Provide the [X, Y] coordinate of the cell's center where the given text is located.  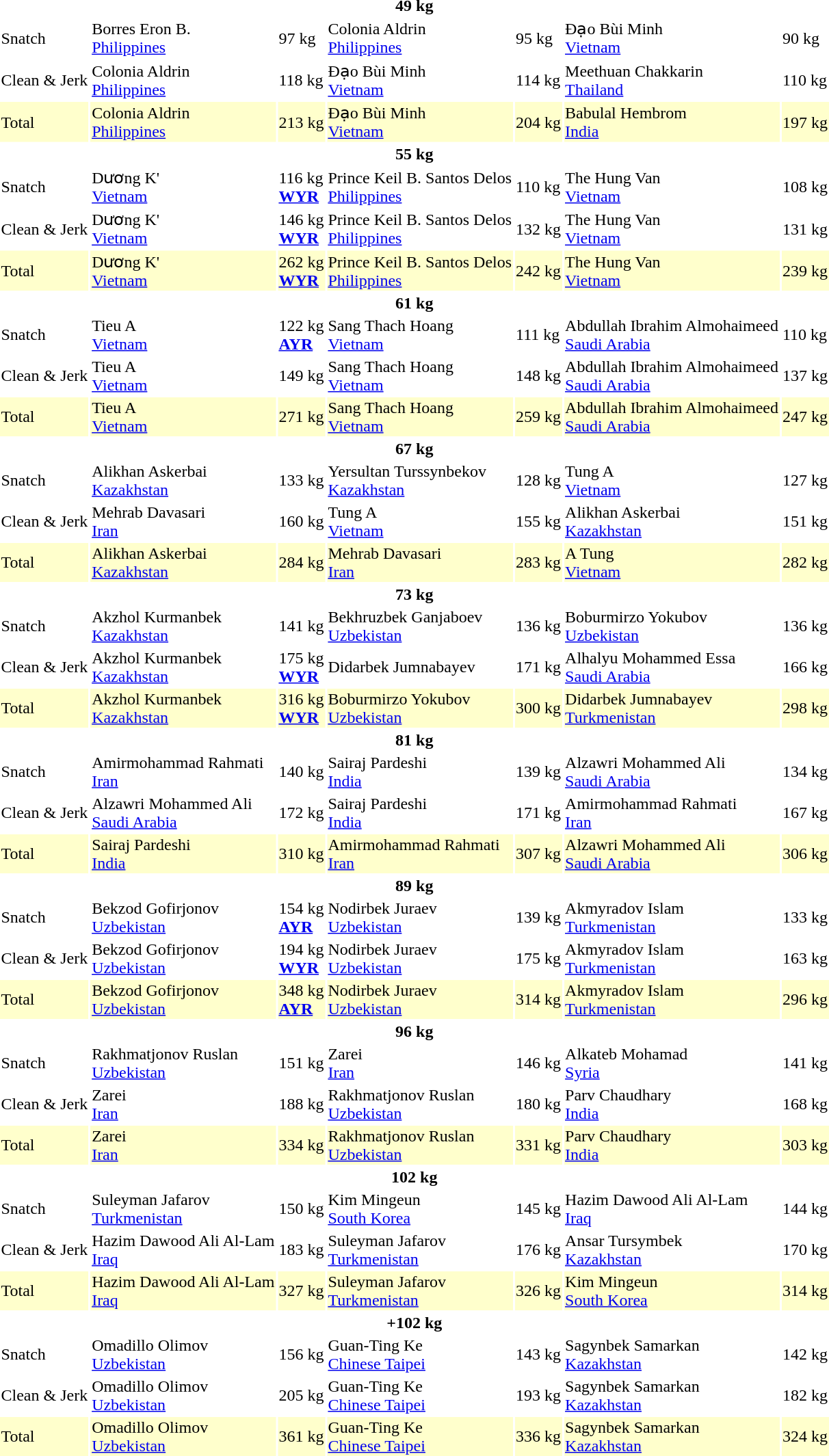
137 kg [804, 376]
127 kg [804, 480]
131 kg [804, 228]
146 kg [539, 1063]
61 kg [414, 303]
197 kg [804, 122]
81 kg [414, 740]
176 kg [539, 1250]
247 kg [804, 417]
300 kg [539, 709]
296 kg [804, 1000]
+102 kg [414, 1323]
146 kg WYR [301, 228]
166 kg [804, 667]
132 kg [539, 228]
89 kg [414, 886]
128 kg [539, 480]
111 kg [539, 335]
334 kg [301, 1145]
194 kg WYR [301, 959]
102 kg [414, 1177]
154 kg AYR [301, 918]
Alkateb Mohamad Syria [672, 1063]
213 kg [301, 122]
282 kg [804, 562]
188 kg [301, 1104]
175 kg [539, 959]
95 kg [539, 38]
271 kg [301, 417]
298 kg [804, 709]
55 kg [414, 154]
73 kg [414, 594]
Meethuan Chakkarin Thailand [672, 80]
180 kg [539, 1104]
118 kg [301, 80]
175 kg WYR [301, 667]
148 kg [539, 376]
96 kg [414, 1031]
316 kg WYR [301, 709]
310 kg [301, 853]
306 kg [804, 853]
149 kg [301, 376]
167 kg [804, 812]
168 kg [804, 1104]
90 kg [804, 38]
Babulal Hembrom India [672, 122]
204 kg [539, 122]
303 kg [804, 1145]
361 kg [301, 1436]
239 kg [804, 270]
284 kg [301, 562]
143 kg [539, 1354]
326 kg [539, 1291]
160 kg [301, 521]
163 kg [804, 959]
108 kg [804, 187]
Didarbek Jumnabayev [420, 667]
262 kg WYR [301, 270]
114 kg [539, 80]
205 kg [301, 1395]
Alhalyu Mohammed Essa Saudi Arabia [672, 667]
Didarbek Jumnabayev Turkmenistan [672, 709]
97 kg [301, 38]
327 kg [301, 1291]
140 kg [301, 771]
134 kg [804, 771]
242 kg [539, 270]
183 kg [301, 1250]
336 kg [539, 1436]
259 kg [539, 417]
170 kg [804, 1250]
A Tung Vietnam [672, 562]
331 kg [539, 1145]
142 kg [804, 1354]
307 kg [539, 853]
283 kg [539, 562]
155 kg [539, 521]
Borres Eron B. Philippines [183, 38]
182 kg [804, 1395]
Ansar Tursymbek Kazakhstan [672, 1250]
116 kg WYR [301, 187]
348 kg AYR [301, 1000]
193 kg [539, 1395]
172 kg [301, 812]
122 kg AYR [301, 335]
Bekhruzbek Ganjaboev Uzbekistan [420, 626]
156 kg [301, 1354]
144 kg [804, 1209]
150 kg [301, 1209]
145 kg [539, 1209]
324 kg [804, 1436]
Yersultan Turssynbekov Kazakhstan [420, 480]
67 kg [414, 449]
